Extract the (x, y) coordinate from the center of the cell holding the provided text.  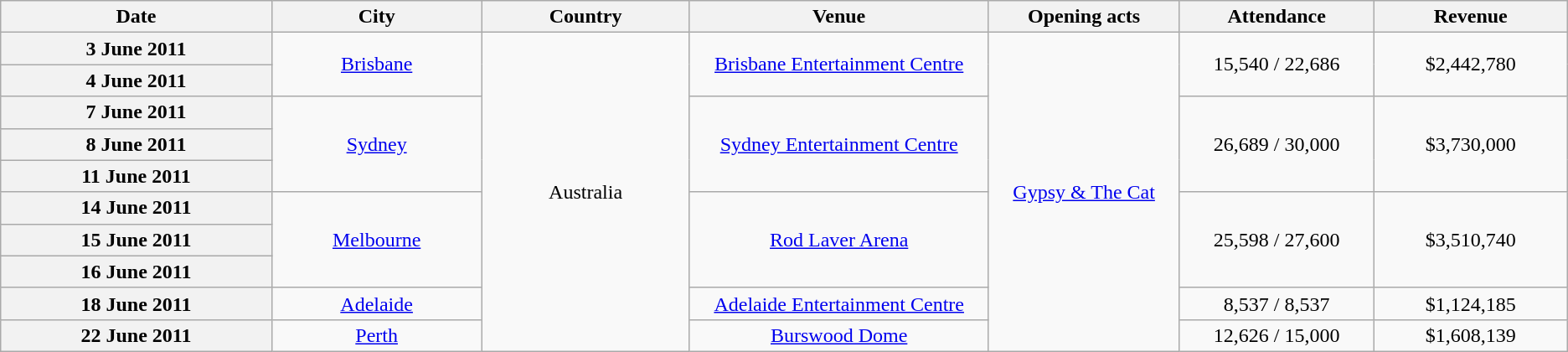
15 June 2011 (137, 240)
Attendance (1277, 17)
25,598 / 27,600 (1277, 240)
Country (585, 17)
Revenue (1471, 17)
$3,730,000 (1471, 144)
11 June 2011 (137, 176)
$1,608,139 (1471, 335)
Burswood Dome (839, 335)
22 June 2011 (137, 335)
$1,124,185 (1471, 303)
8 June 2011 (137, 144)
18 June 2011 (137, 303)
Date (137, 17)
City (377, 17)
$2,442,780 (1471, 65)
Brisbane (377, 65)
26,689 / 30,000 (1277, 144)
3 June 2011 (137, 49)
Venue (839, 17)
$3,510,740 (1471, 240)
4 June 2011 (137, 80)
8,537 / 8,537 (1277, 303)
7 June 2011 (137, 112)
Adelaide (377, 303)
12,626 / 15,000 (1277, 335)
16 June 2011 (137, 272)
Brisbane Entertainment Centre (839, 65)
14 June 2011 (137, 208)
Gypsy & The Cat (1084, 193)
Opening acts (1084, 17)
Rod Laver Arena (839, 240)
Adelaide Entertainment Centre (839, 303)
Perth (377, 335)
Australia (585, 193)
15,540 / 22,686 (1277, 65)
Sydney (377, 144)
Sydney Entertainment Centre (839, 144)
Melbourne (377, 240)
